Find where the given text appears and provide that cell's center as [x, y] coordinate. 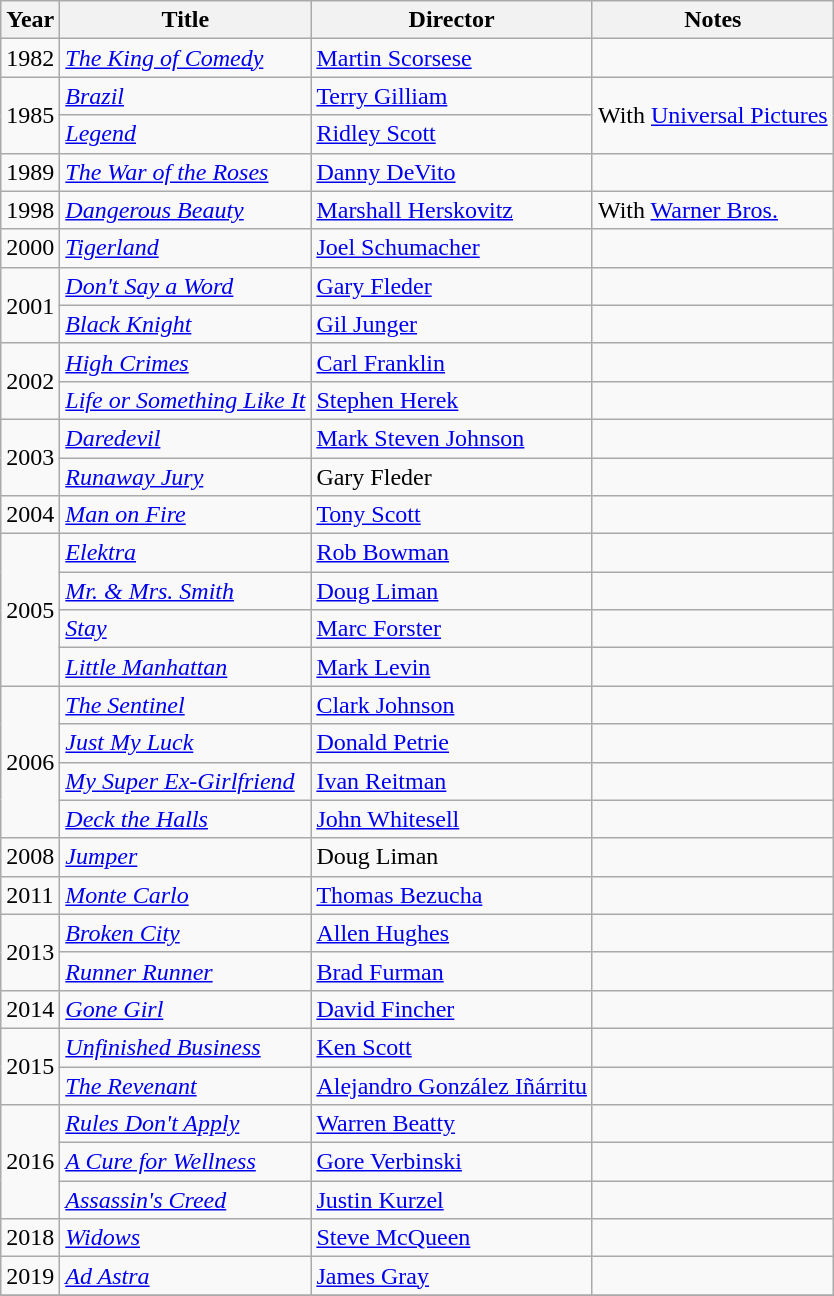
2011 [30, 895]
With Universal Pictures [712, 115]
Little Manhattan [186, 667]
2001 [30, 305]
Stephen Herek [452, 400]
James Gray [452, 1276]
Daredevil [186, 438]
Runaway Jury [186, 477]
Legend [186, 134]
Assassin's Creed [186, 1200]
1982 [30, 58]
My Super Ex-Girlfriend [186, 781]
1998 [30, 210]
Mr. & Mrs. Smith [186, 591]
Tigerland [186, 248]
Mark Levin [452, 667]
David Fincher [452, 1009]
2002 [30, 381]
Rob Bowman [452, 553]
2015 [30, 1066]
John Whitesell [452, 819]
2018 [30, 1238]
Jumper [186, 857]
2008 [30, 857]
2000 [30, 248]
Marc Forster [452, 629]
Life or Something Like It [186, 400]
Dangerous Beauty [186, 210]
Deck the Halls [186, 819]
1989 [30, 172]
2019 [30, 1276]
With Warner Bros. [712, 210]
2004 [30, 515]
Widows [186, 1238]
Just My Luck [186, 743]
Ken Scott [452, 1047]
Gone Girl [186, 1009]
Clark Johnson [452, 705]
Elektra [186, 553]
Ad Astra [186, 1276]
Broken City [186, 933]
A Cure for Wellness [186, 1162]
Tony Scott [452, 515]
Justin Kurzel [452, 1200]
2014 [30, 1009]
Notes [712, 20]
Terry Gilliam [452, 96]
The War of the Roses [186, 172]
Title [186, 20]
Brazil [186, 96]
Allen Hughes [452, 933]
Mark Steven Johnson [452, 438]
The Revenant [186, 1085]
1985 [30, 115]
Donald Petrie [452, 743]
2005 [30, 610]
Carl Franklin [452, 362]
Steve McQueen [452, 1238]
Unfinished Business [186, 1047]
Monte Carlo [186, 895]
2003 [30, 457]
Director [452, 20]
2013 [30, 952]
Thomas Bezucha [452, 895]
Gil Junger [452, 324]
High Crimes [186, 362]
Ivan Reitman [452, 781]
Black Knight [186, 324]
Stay [186, 629]
Joel Schumacher [452, 248]
The Sentinel [186, 705]
2016 [30, 1162]
The King of Comedy [186, 58]
Martin Scorsese [452, 58]
Warren Beatty [452, 1124]
Danny DeVito [452, 172]
Rules Don't Apply [186, 1124]
Runner Runner [186, 971]
Ridley Scott [452, 134]
Year [30, 20]
Gore Verbinski [452, 1162]
Don't Say a Word [186, 286]
Brad Furman [452, 971]
2006 [30, 762]
Alejandro González Iñárritu [452, 1085]
Man on Fire [186, 515]
Marshall Herskovitz [452, 210]
